Determine the [x, y] coordinate at the center of the cell enclosing the given text.  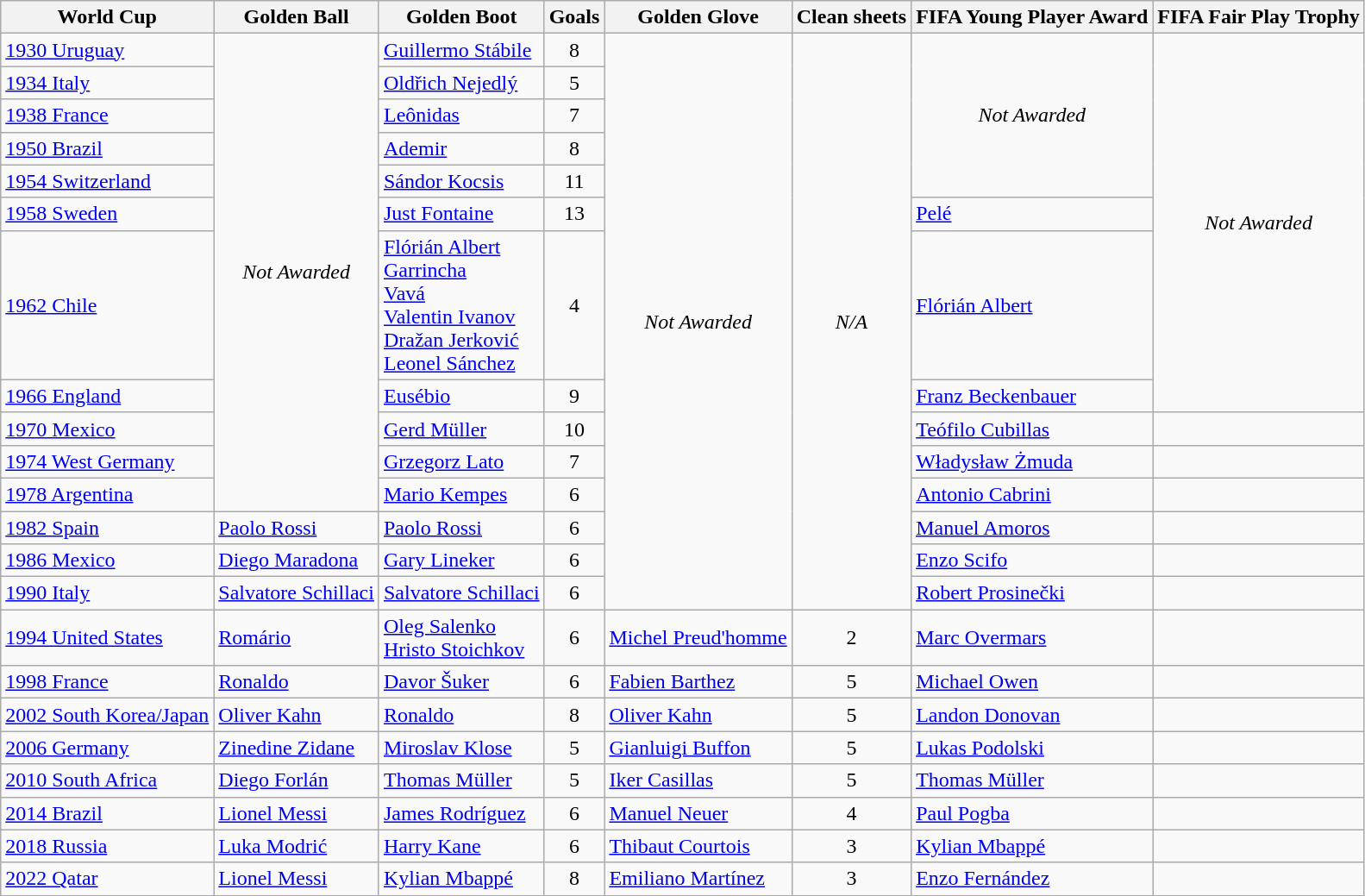
1994 United States [107, 638]
N/A [851, 322]
Fabien Barthez [698, 682]
Oleg Salenko Hristo Stoichkov [461, 638]
Michel Preud'homme [698, 638]
Pelé [1032, 214]
1954 Switzerland [107, 181]
1982 Spain [107, 527]
Mario Kempes [461, 494]
Flórián Albert [1032, 305]
Zinedine Zidane [297, 748]
Teófilo Cubillas [1032, 429]
Guillermo Stábile [461, 50]
Franz Beckenbauer [1032, 396]
2014 Brazil [107, 813]
Gary Lineker [461, 561]
Gianluigi Buffon [698, 748]
Clean sheets [851, 17]
2006 Germany [107, 748]
Enzo Fernández [1032, 879]
Manuel Neuer [698, 813]
Robert Prosinečki [1032, 593]
10 [574, 429]
Gerd Müller [461, 429]
11 [574, 181]
Miroslav Klose [461, 748]
Emiliano Martínez [698, 879]
1966 England [107, 396]
2018 Russia [107, 846]
Harry Kane [461, 846]
1938 France [107, 116]
Just Fontaine [461, 214]
Antonio Cabrini [1032, 494]
Iker Casillas [698, 780]
1974 West Germany [107, 461]
Leônidas [461, 116]
World Cup [107, 17]
Michael Owen [1032, 682]
Landon Donovan [1032, 715]
Golden Boot [461, 17]
1934 Italy [107, 83]
Sándor Kocsis [461, 181]
Thibaut Courtois [698, 846]
1986 Mexico [107, 561]
1958 Sweden [107, 214]
James Rodríguez [461, 813]
Goals [574, 17]
Golden Ball [297, 17]
Manuel Amoros [1032, 527]
Paul Pogba [1032, 813]
Davor Šuker [461, 682]
Enzo Scifo [1032, 561]
Diego Forlán [297, 780]
1978 Argentina [107, 494]
9 [574, 396]
2 [851, 638]
FIFA Fair Play Trophy [1259, 17]
Władysław Żmuda [1032, 461]
Marc Overmars [1032, 638]
Golden Glove [698, 17]
2022 Qatar [107, 879]
Romário [297, 638]
Diego Maradona [297, 561]
Ademir [461, 148]
Oldřich Nejedlý [461, 83]
1998 France [107, 682]
1962 Chile [107, 305]
13 [574, 214]
Luka Modrić [297, 846]
Eusébio [461, 396]
1970 Mexico [107, 429]
2010 South Africa [107, 780]
Flórián Albert Garrincha Vavá Valentin Ivanov Dražan Jerković Leonel Sánchez [461, 305]
FIFA Young Player Award [1032, 17]
Lukas Podolski [1032, 748]
1950 Brazil [107, 148]
1990 Italy [107, 593]
2002 South Korea/Japan [107, 715]
Grzegorz Lato [461, 461]
1930 Uruguay [107, 50]
